Output the (X, Y) coordinate of the center of the cell containing the given text.  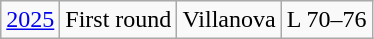
First round (118, 20)
2025 (30, 20)
Villanova (229, 20)
L 70–76 (326, 20)
